Detect which cell encompasses the target text, then output its (x, y) center coordinate. 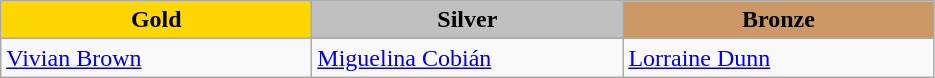
Lorraine Dunn (778, 58)
Vivian Brown (156, 58)
Gold (156, 20)
Miguelina Cobián (468, 58)
Bronze (778, 20)
Silver (468, 20)
